Locate the cell with the specified text and output its [X, Y] center coordinate. 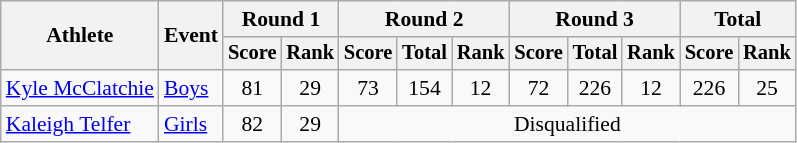
Disqualified [568, 124]
81 [252, 88]
Kaleigh Telfer [80, 124]
Girls [191, 124]
Round 1 [281, 19]
82 [252, 124]
Boys [191, 88]
73 [368, 88]
25 [767, 88]
Kyle McClatchie [80, 88]
72 [538, 88]
Event [191, 36]
Round 3 [594, 19]
Athlete [80, 36]
Round 2 [424, 19]
154 [424, 88]
